Identify which cell holds the provided text, then report its (x, y) central coordinate. 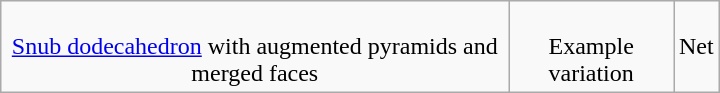
Net (697, 47)
Snub dodecahedron with augmented pyramids and merged faces (255, 47)
Example variation (592, 47)
